Detect which cell encompasses the target text, then output its (x, y) center coordinate. 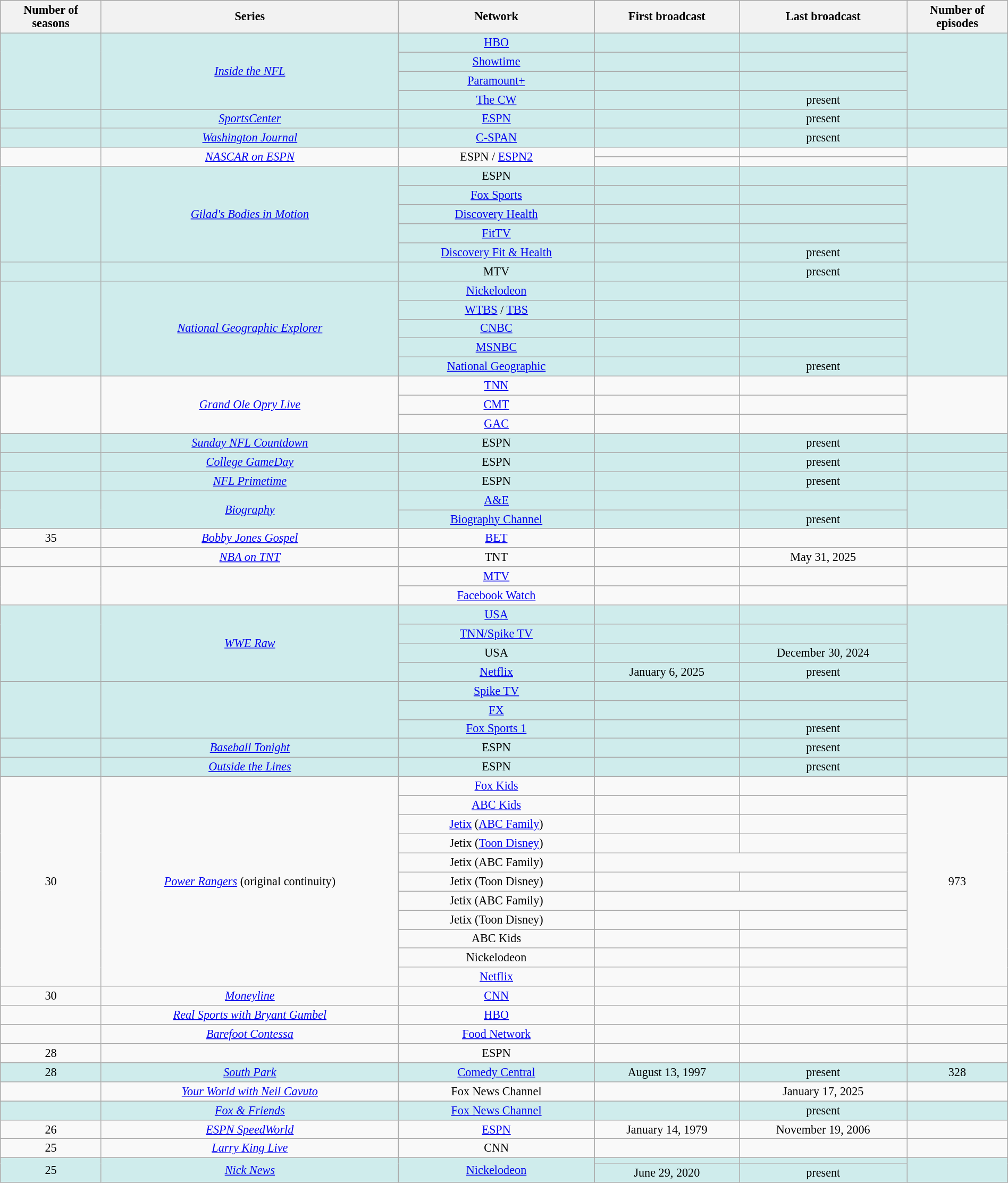
Biography (250, 510)
TNN/Spike TV (496, 634)
Food Network (496, 1034)
WWE Raw (250, 643)
TNT (496, 557)
Showtime (496, 62)
Moneyline (250, 996)
328 (957, 1072)
C-SPAN (496, 138)
November 19, 2006 (823, 1129)
The CW (496, 99)
Paramount+ (496, 81)
ESPN / ESPN2 (496, 157)
ESPN SpeedWorld (250, 1129)
26 (51, 1129)
973 (957, 881)
BET (496, 538)
Bobby Jones Gospel (250, 538)
Spike TV (496, 691)
Comedy Central (496, 1072)
Baseball Tonight (250, 748)
CMT (496, 405)
June 29, 2020 (667, 1173)
NBA on TNT (250, 557)
Washington Journal (250, 138)
WTBS / TBS (496, 309)
Discovery Health (496, 214)
Biography Channel (496, 519)
Barefoot Contessa (250, 1034)
Sunday NFL Countdown (250, 443)
Discovery Fit & Health (496, 252)
May 31, 2025 (823, 557)
January 17, 2025 (823, 1091)
Real Sports with Bryant Gumbel (250, 1015)
SportsCenter (250, 119)
NASCAR on ESPN (250, 157)
January 6, 2025 (667, 672)
Facebook Watch (496, 595)
35 (51, 538)
TNN (496, 385)
Your World with Neil Cavuto (250, 1091)
National Geographic (496, 367)
NFL Primetime (250, 481)
College GameDay (250, 462)
Series (250, 17)
Fox & Friends (250, 1110)
A&E (496, 500)
Network (496, 17)
December 30, 2024 (823, 652)
Last broadcast (823, 17)
August 13, 1997 (667, 1072)
Gilad's Bodies in Motion (250, 214)
Grand Ole Opry Live (250, 405)
FX (496, 710)
South Park (250, 1072)
Nick News (250, 1170)
First broadcast (667, 17)
Number ofseasons (51, 17)
Larry King Live (250, 1148)
MSNBC (496, 348)
Inside the NFL (250, 71)
CNBC (496, 329)
Power Rangers (original continuity) (250, 881)
January 14, 1979 (667, 1129)
Fox Kids (496, 786)
Outside the Lines (250, 767)
Number ofepisodes (957, 17)
National Geographic Explorer (250, 329)
FitTV (496, 233)
Fox Sports (496, 195)
GAC (496, 424)
Fox Sports 1 (496, 729)
